Return (X, Y) of the center of cell containing provided text 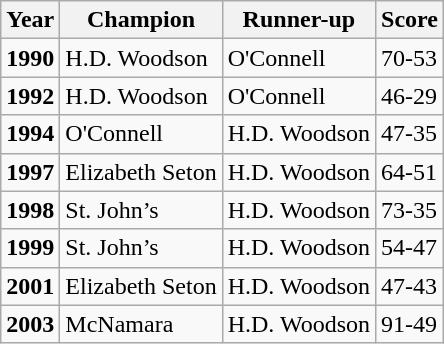
70-53 (410, 58)
47-35 (410, 134)
1994 (30, 134)
1992 (30, 96)
47-43 (410, 286)
1990 (30, 58)
64-51 (410, 172)
2003 (30, 324)
1998 (30, 210)
Runner-up (298, 20)
73-35 (410, 210)
1999 (30, 248)
Champion (141, 20)
54-47 (410, 248)
Score (410, 20)
1997 (30, 172)
46-29 (410, 96)
Year (30, 20)
2001 (30, 286)
91-49 (410, 324)
McNamara (141, 324)
